Find where the given text appears and provide that cell's center as (X, Y) coordinate. 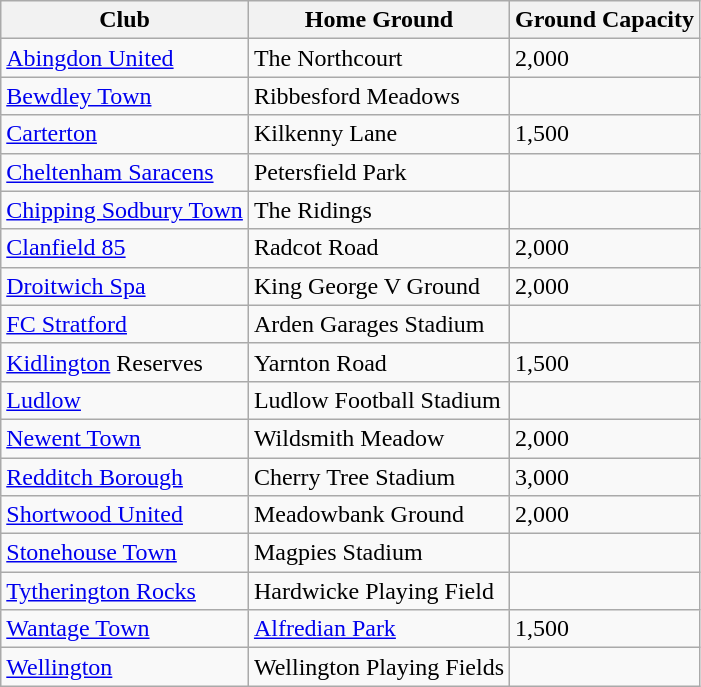
Kidlington Reserves (125, 362)
Stonehouse Town (125, 553)
Wellington (125, 667)
Clanfield 85 (125, 248)
Ludlow Football Stadium (378, 400)
Radcot Road (378, 248)
Droitwich Spa (125, 286)
Alfredian Park (378, 629)
Wellington Playing Fields (378, 667)
Meadowbank Ground (378, 515)
Home Ground (378, 20)
Chipping Sodbury Town (125, 210)
Petersfield Park (378, 172)
Wantage Town (125, 629)
Bewdley Town (125, 96)
Tytherington Rocks (125, 591)
Cheltenham Saracens (125, 172)
Hardwicke Playing Field (378, 591)
Ribbesford Meadows (378, 96)
Cherry Tree Stadium (378, 477)
Ludlow (125, 400)
King George V Ground (378, 286)
Redditch Borough (125, 477)
Wildsmith Meadow (378, 438)
The Northcourt (378, 58)
3,000 (605, 477)
Carterton (125, 134)
The Ridings (378, 210)
Shortwood United (125, 515)
Club (125, 20)
Yarnton Road (378, 362)
Kilkenny Lane (378, 134)
Ground Capacity (605, 20)
Magpies Stadium (378, 553)
Abingdon United (125, 58)
FC Stratford (125, 324)
Newent Town (125, 438)
Arden Garages Stadium (378, 324)
